Return the [x, y] coordinate for the center point of the cell that contains the specified text.  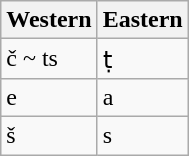
s [142, 135]
š [49, 135]
č ~ ts [49, 59]
Eastern [142, 20]
e [49, 97]
Western [49, 20]
a [142, 97]
ṭ [142, 59]
